Scan for the cell matching the given text and deliver its [x, y] coordinate at center. 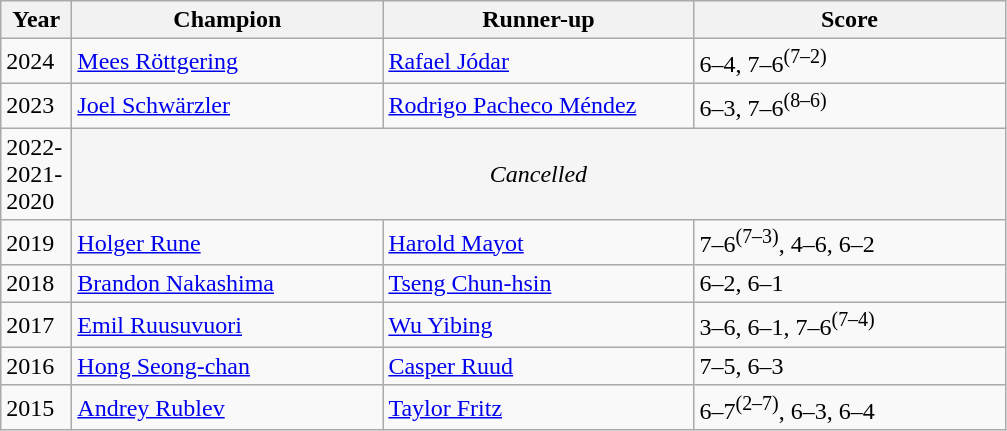
2017 [36, 326]
7–5, 6–3 [850, 366]
Wu Yibing [538, 326]
6–2, 6–1 [850, 284]
Rafael Jódar [538, 62]
7–6(7–3), 4–6, 6–2 [850, 242]
Tseng Chun-hsin [538, 284]
Hong Seong-chan [228, 366]
Casper Ruud [538, 366]
Andrey Rublev [228, 408]
Cancelled [538, 174]
6–3, 7–6(8–6) [850, 106]
Score [850, 20]
Year [36, 20]
Rodrigo Pacheco Méndez [538, 106]
2019 [36, 242]
2015 [36, 408]
6–7(2–7), 6–3, 6–4 [850, 408]
2018 [36, 284]
3–6, 6–1, 7–6(7–4) [850, 326]
Champion [228, 20]
Holger Rune [228, 242]
Brandon Nakashima [228, 284]
Emil Ruusuvuori [228, 326]
2024 [36, 62]
Taylor Fritz [538, 408]
2016 [36, 366]
2023 [36, 106]
Mees Röttgering [228, 62]
Harold Mayot [538, 242]
6–4, 7–6(7–2) [850, 62]
Joel Schwärzler [228, 106]
2022-2021-2020 [36, 174]
Runner-up [538, 20]
